Return [x, y] of the center of cell containing provided text 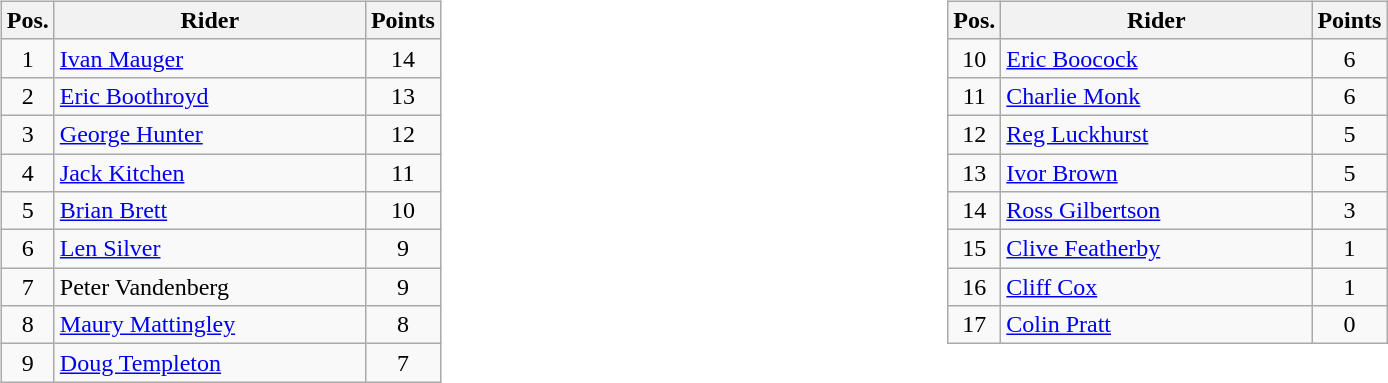
Charlie Monk [1156, 96]
Len Silver [210, 249]
Ivan Mauger [210, 58]
Colin Pratt [1156, 325]
Clive Featherby [1156, 249]
Ivor Brown [1156, 173]
Doug Templeton [210, 363]
Eric Boothroyd [210, 96]
2 [28, 96]
Eric Boocock [1156, 58]
Brian Brett [210, 211]
Reg Luckhurst [1156, 134]
17 [974, 325]
Jack Kitchen [210, 173]
15 [974, 249]
Peter Vandenberg [210, 287]
0 [1350, 325]
16 [974, 287]
Maury Mattingley [210, 325]
George Hunter [210, 134]
Ross Gilbertson [1156, 211]
Cliff Cox [1156, 287]
4 [28, 173]
